Find where the given text appears and provide that cell's center as [x, y] coordinate. 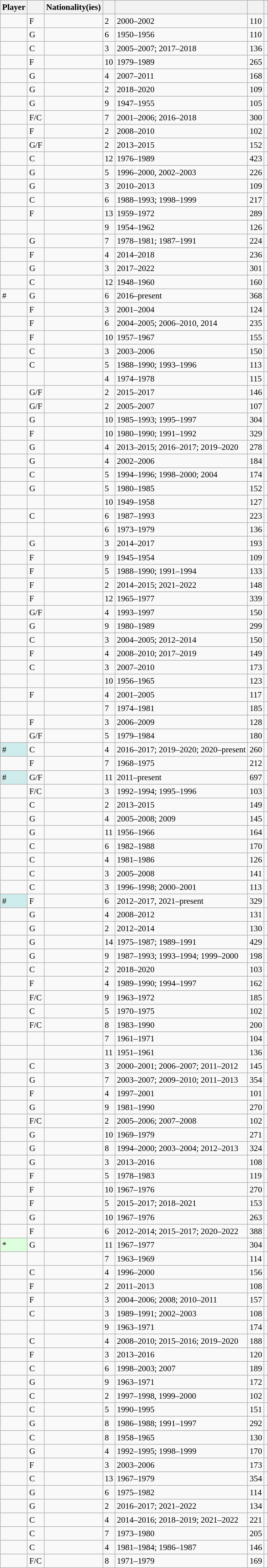
2010–2013 [181, 186]
2005–2008 [181, 873]
153 [256, 1204]
1990–1995 [181, 1410]
205 [256, 1534]
2005–2006; 2007–2008 [181, 1121]
2016–2017; 2021–2022 [181, 1506]
2014–2018 [181, 255]
1987–1993 [181, 516]
1956–1966 [181, 832]
2000–2002 [181, 21]
1963–1972 [181, 997]
1997–1998, 1999–2000 [181, 1396]
1945–1954 [181, 557]
105 [256, 104]
236 [256, 255]
292 [256, 1424]
2003–2007; 2009–2010; 2011–2013 [181, 1080]
1981–1984; 1986–1987 [181, 1547]
2002–2006 [181, 461]
1968–1975 [181, 764]
1993–1997 [181, 612]
1963–1969 [181, 1259]
1986–1988; 1991–1997 [181, 1424]
198 [256, 956]
157 [256, 1300]
2006–2009 [181, 722]
148 [256, 585]
133 [256, 571]
162 [256, 984]
1988–1990; 1993–1996 [181, 365]
1981–1986 [181, 860]
200 [256, 1025]
1975–1987; 1989–1991 [181, 942]
2016–present [181, 296]
1996–2000, 2002–2003 [181, 172]
160 [256, 282]
127 [256, 502]
169 [256, 1561]
168 [256, 76]
1967–1979 [181, 1478]
1973–1979 [181, 530]
2014–2016; 2018–2019; 2021–2022 [181, 1520]
1980–1985 [181, 489]
1969–1979 [181, 1135]
1996–2000 [181, 1272]
180 [256, 736]
1985–1993; 1995–1997 [181, 420]
1980–1990; 1991–1992 [181, 433]
2014–2015; 2021–2022 [181, 585]
221 [256, 1520]
123 [256, 681]
260 [256, 750]
2007–2011 [181, 76]
Player [14, 7]
184 [256, 461]
120 [256, 1355]
Nationality(ies) [74, 7]
300 [256, 117]
164 [256, 832]
1996–1998; 2000–2001 [181, 887]
2008–2012 [181, 915]
1997–2001 [181, 1094]
1965–1977 [181, 598]
301 [256, 268]
119 [256, 1176]
1959–1972 [181, 214]
2007–2010 [181, 667]
2012–2014; 2015–2017; 2020–2022 [181, 1231]
1981–1990 [181, 1107]
1989–1991; 2002–2003 [181, 1313]
155 [256, 337]
2008–2010; 2015–2016; 2019–2020 [181, 1341]
1954–1962 [181, 227]
2005–2007; 2017–2018 [181, 49]
124 [256, 310]
1992–1994; 1995–1996 [181, 791]
226 [256, 172]
14 [109, 942]
2013–2015; 2016–2017; 2019–2020 [181, 447]
193 [256, 544]
101 [256, 1094]
339 [256, 598]
141 [256, 873]
1975–1982 [181, 1492]
1957–1967 [181, 337]
2015–2017 [181, 392]
224 [256, 241]
1979–1989 [181, 62]
2001–2006; 2016–2018 [181, 117]
1994–1996; 1998–2000; 2004 [181, 475]
2004–2005; 2012–2014 [181, 640]
2012–2014 [181, 929]
271 [256, 1135]
2005–2008; 2009 [181, 819]
104 [256, 1038]
2005–2007 [181, 406]
151 [256, 1410]
265 [256, 62]
2008–2010; 2017–2019 [181, 654]
117 [256, 695]
115 [256, 379]
107 [256, 406]
2014–2017 [181, 544]
156 [256, 1272]
131 [256, 915]
1992–1995; 1998–1999 [181, 1451]
697 [256, 777]
2016–2017; 2019–2020; 2020–present [181, 750]
1956–1965 [181, 681]
2011–present [181, 777]
1970–1975 [181, 1011]
278 [256, 447]
1978–1983 [181, 1176]
212 [256, 764]
1983–1990 [181, 1025]
2017–2022 [181, 268]
1987–1993; 1993–1994; 1999–2000 [181, 956]
* [14, 1245]
1973–1980 [181, 1534]
1988–1993; 1998–1999 [181, 200]
1998–2003; 2007 [181, 1369]
2011–2013 [181, 1286]
1988–1990; 1991–1994 [181, 571]
2000–2001; 2006–2007; 2011–2012 [181, 1066]
1974–1981 [181, 708]
429 [256, 942]
189 [256, 1369]
1961–1971 [181, 1038]
1958–1965 [181, 1437]
299 [256, 626]
1950–1956 [181, 35]
1980–1989 [181, 626]
1974–1978 [181, 379]
1989–1990; 1994–1997 [181, 984]
388 [256, 1231]
2004–2006; 2008; 2010–2011 [181, 1300]
1971–1979 [181, 1561]
223 [256, 516]
289 [256, 214]
2012–2017, 2021–present [181, 901]
2015–2017; 2018–2021 [181, 1204]
188 [256, 1341]
1978–1981; 1987–1991 [181, 241]
2008–2010 [181, 131]
1979–1984 [181, 736]
324 [256, 1148]
423 [256, 158]
172 [256, 1382]
1982–1988 [181, 846]
1994–2000; 2003–2004; 2012–2013 [181, 1148]
128 [256, 722]
1949–1958 [181, 502]
263 [256, 1217]
134 [256, 1506]
368 [256, 296]
2004–2005; 2006–2010, 2014 [181, 324]
1947–1955 [181, 104]
1976–1989 [181, 158]
235 [256, 324]
1948–1960 [181, 282]
2001–2004 [181, 310]
1951–1961 [181, 1052]
217 [256, 200]
1967–1977 [181, 1245]
2001–2005 [181, 695]
